Scan for the cell matching the given text and deliver its (x, y) coordinate at center. 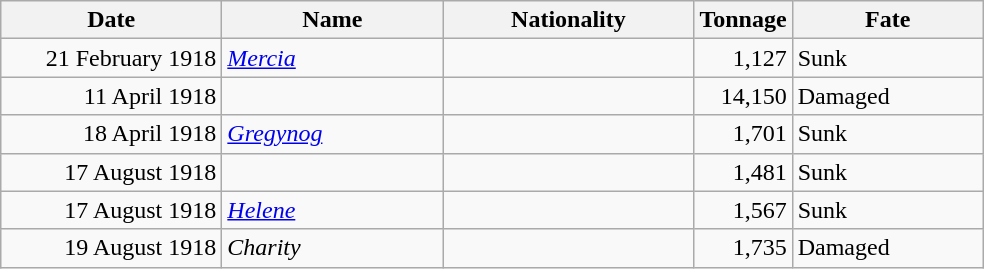
Mercia (332, 58)
Tonnage (743, 20)
Date (112, 20)
21 February 1918 (112, 58)
11 April 1918 (112, 96)
1,567 (743, 210)
Gregynog (332, 134)
1,127 (743, 58)
Charity (332, 248)
Helene (332, 210)
1,701 (743, 134)
1,735 (743, 248)
18 April 1918 (112, 134)
Name (332, 20)
19 August 1918 (112, 248)
1,481 (743, 172)
Fate (888, 20)
Nationality (568, 20)
14,150 (743, 96)
